Search for the cell housing the specified text and yield its (X, Y) center coordinate. 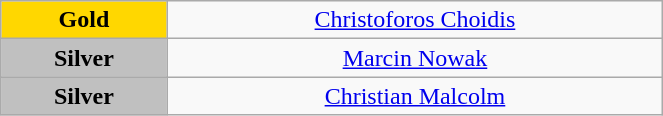
Christoforos Choidis (415, 20)
Gold (84, 20)
Marcin Nowak (415, 58)
Christian Malcolm (415, 96)
